Scan for the cell matching the given text and deliver its [x, y] coordinate at center. 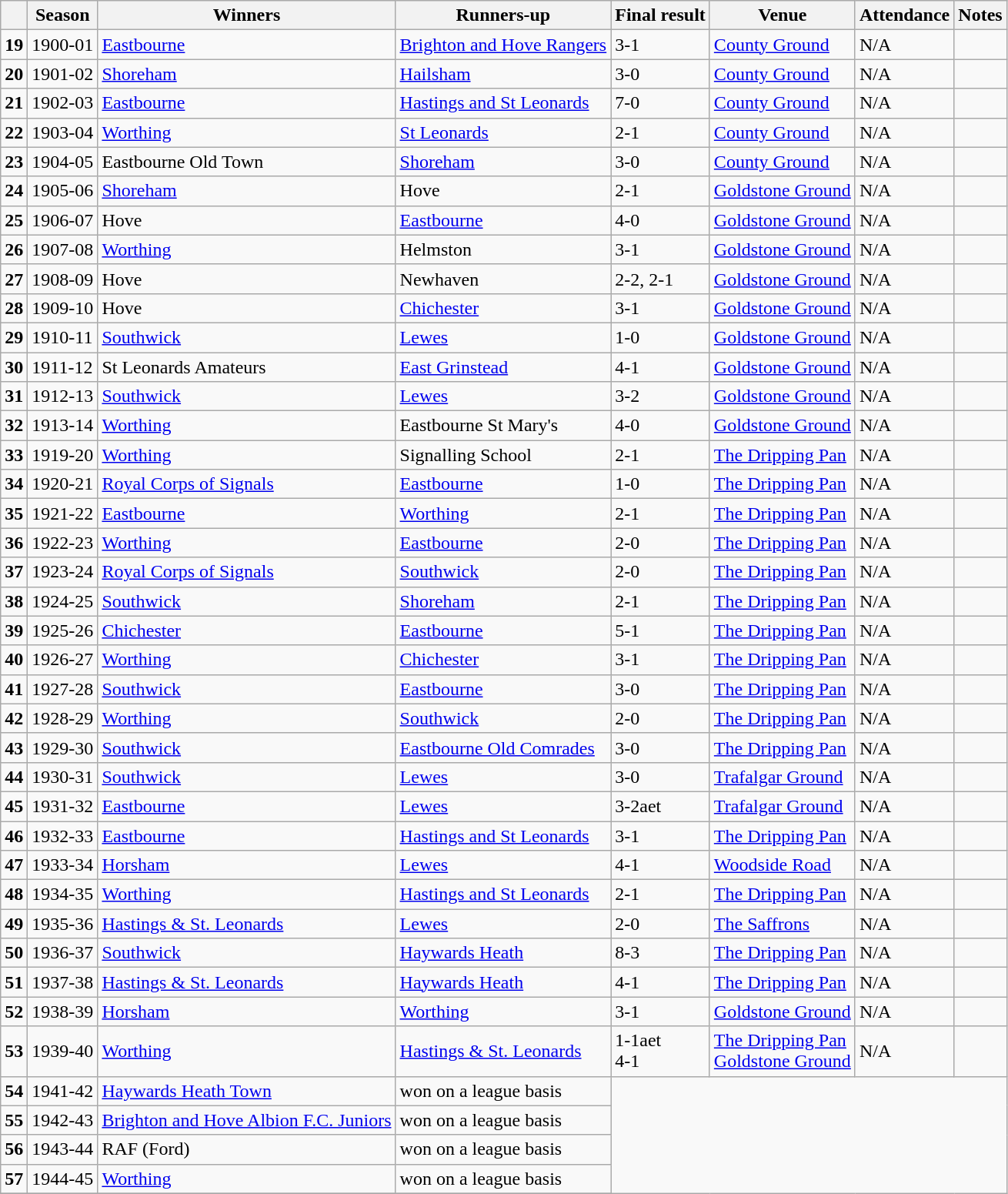
28 [14, 308]
RAF (Ford) [246, 1149]
20 [14, 74]
1923-24 [63, 572]
1912-13 [63, 396]
East Grinstead [503, 367]
46 [14, 835]
53 [14, 1052]
1911-12 [63, 367]
1926-27 [63, 660]
1932-33 [63, 835]
Runners-up [503, 15]
2-2, 2-1 [660, 279]
31 [14, 396]
8-3 [660, 953]
30 [14, 367]
1936-37 [63, 953]
Final result [660, 15]
1921-22 [63, 513]
1904-05 [63, 162]
St Leonards [503, 132]
1913-14 [63, 426]
26 [14, 249]
1920-21 [63, 484]
1933-34 [63, 865]
7-0 [660, 103]
1905-06 [63, 191]
49 [14, 924]
1922-23 [63, 543]
27 [14, 279]
1908-09 [63, 279]
3-2aet [660, 806]
52 [14, 1012]
Eastbourne Old Comrades [503, 748]
1-1aet 4-1 [660, 1052]
48 [14, 895]
Woodside Road [782, 865]
1929-30 [63, 748]
Haywards Heath Town [246, 1091]
1906-07 [63, 220]
1937-38 [63, 982]
3-2 [660, 396]
Hailsham [503, 74]
1941-42 [63, 1091]
1939-40 [63, 1052]
23 [14, 162]
1927-28 [63, 689]
Brighton and Hove Rangers [503, 45]
Notes [980, 15]
Brighton and Hove Albion F.C. Juniors [246, 1120]
21 [14, 103]
1938-39 [63, 1012]
50 [14, 953]
36 [14, 543]
1931-32 [63, 806]
1944-45 [63, 1179]
1910-11 [63, 337]
The Saffrons [782, 924]
34 [14, 484]
1903-04 [63, 132]
33 [14, 455]
1902-03 [63, 103]
1924-25 [63, 601]
25 [14, 220]
57 [14, 1179]
1942-43 [63, 1120]
22 [14, 132]
47 [14, 865]
42 [14, 718]
Signalling School [503, 455]
Newhaven [503, 279]
1925-26 [63, 630]
1934-35 [63, 895]
24 [14, 191]
Attendance [904, 15]
41 [14, 689]
54 [14, 1091]
1907-08 [63, 249]
St Leonards Amateurs [246, 367]
19 [14, 45]
32 [14, 426]
1901-02 [63, 74]
1943-44 [63, 1149]
1900-01 [63, 45]
Season [63, 15]
29 [14, 337]
44 [14, 777]
37 [14, 572]
Winners [246, 15]
1935-36 [63, 924]
56 [14, 1149]
55 [14, 1120]
35 [14, 513]
Helmston [503, 249]
39 [14, 630]
Eastbourne Old Town [246, 162]
38 [14, 601]
Eastbourne St Mary's [503, 426]
The Dripping PanGoldstone Ground [782, 1052]
1909-10 [63, 308]
1930-31 [63, 777]
51 [14, 982]
45 [14, 806]
1919-20 [63, 455]
43 [14, 748]
40 [14, 660]
1928-29 [63, 718]
Venue [782, 15]
5-1 [660, 630]
